Return (x, y) of the center of cell containing provided text 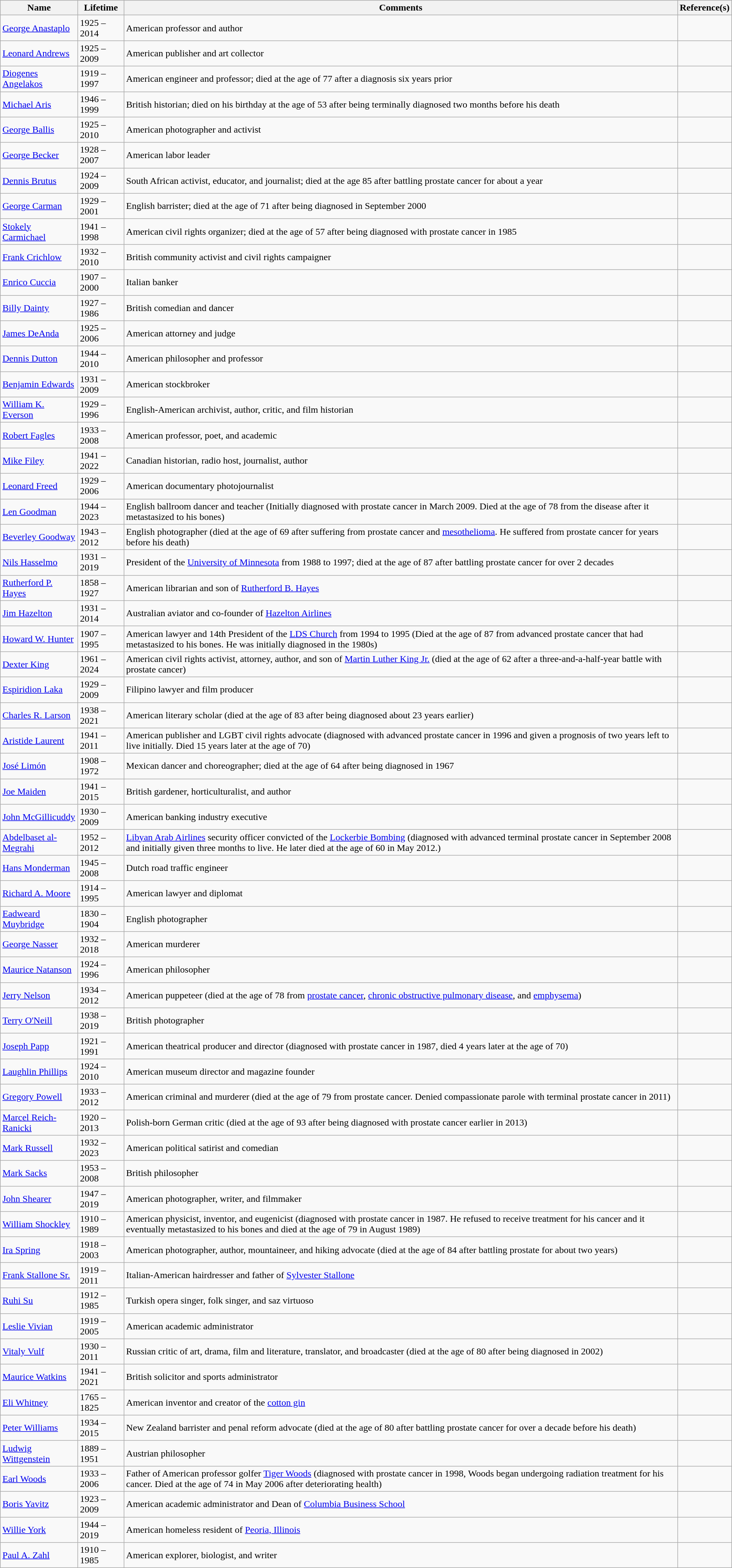
American theatrical producer and director (diagnosed with prostate cancer in 1987, died 4 years later at the age of 70) (401, 1046)
William Shockley (39, 1225)
George Ballis (39, 130)
Charles R. Larson (39, 715)
Diogenes Angelakos (39, 79)
1929 – 2001 (101, 206)
1944 – 2023 (101, 512)
Italian banker (401, 282)
Nils Hasselmo (39, 563)
1929 – 1996 (101, 410)
American explorer, biologist, and writer (401, 1555)
American homeless resident of Peoria, Illinois (401, 1530)
Mark Russell (39, 1148)
Leonard Freed (39, 486)
1933 – 2006 (101, 1479)
British historian; died on his birthday at the age of 53 after being terminally diagnosed two months before his death (401, 104)
Canadian historian, radio host, journalist, author (401, 461)
1946 – 1999 (101, 104)
American academic administrator and Dean of Columbia Business School (401, 1504)
1925 – 2006 (101, 333)
1912 – 1985 (101, 1300)
1932 – 2018 (101, 944)
1933 – 2012 (101, 1097)
American political satirist and comedian (401, 1148)
Marcel Reich-Ranicki (39, 1122)
Benjamin Edwards (39, 384)
Peter Williams (39, 1428)
1931 – 2019 (101, 563)
Italian-American hairdresser and father of Sylvester Stallone (401, 1275)
1961 – 2024 (101, 664)
English barrister; died at the age of 71 after being diagnosed in September 2000 (401, 206)
1914 – 1995 (101, 894)
Terry O'Neill (39, 1020)
Name (39, 8)
1910 – 1989 (101, 1225)
Lifetime (101, 8)
English photographer (401, 919)
George Anastaplo (39, 28)
1925 – 2009 (101, 53)
1927 – 1986 (101, 307)
George Nasser (39, 944)
1924 – 2009 (101, 181)
1919 – 2005 (101, 1326)
1921 – 1991 (101, 1046)
American photographer, author, mountaineer, and hiking advocate (died at the age of 84 after battling prostate for about two years) (401, 1250)
Beverley Goodway (39, 537)
Enrico Cuccia (39, 282)
American criminal and murderer (died at the age of 79 from prostate cancer. Denied compassionate parole with terminal prostate cancer in 2011) (401, 1097)
American murderer (401, 944)
British community activist and civil rights campaigner (401, 257)
American literary scholar (died at the age of 83 after being diagnosed about 23 years earlier) (401, 715)
Turkish opera singer, folk singer, and saz virtuoso (401, 1300)
Rutherford P. Hayes (39, 588)
Ira Spring (39, 1250)
1923 – 2009 (101, 1504)
1910 – 1985 (101, 1555)
Howard W. Hunter (39, 638)
1947 – 2019 (101, 1199)
Michael Aris (39, 104)
1934 – 2012 (101, 995)
American photographer and activist (401, 130)
1765 – 1825 (101, 1402)
1932 – 2023 (101, 1148)
Maurice Watkins (39, 1377)
American librarian and son of Rutherford B. Hayes (401, 588)
George Carman (39, 206)
1908 – 1972 (101, 766)
British photographer (401, 1020)
Paul A. Zahl (39, 1555)
American stockbroker (401, 384)
John Shearer (39, 1199)
1929 – 2009 (101, 689)
New Zealand barrister and penal reform advocate (died at the age of 80 after battling prostate cancer for over a decade before his death) (401, 1428)
Ruhi Su (39, 1300)
Frank Stallone Sr. (39, 1275)
Jerry Nelson (39, 995)
1941 – 2021 (101, 1377)
Dennis Dutton (39, 359)
1920 – 2013 (101, 1122)
American professor, poet, and academic (401, 435)
Comments (401, 8)
Dutch road traffic engineer (401, 868)
American documentary photojournalist (401, 486)
Jim Hazelton (39, 613)
South African activist, educator, and journalist; died at the age 85 after battling prostate cancer for about a year (401, 181)
1925 – 2014 (101, 28)
American civil rights organizer; died at the age of 57 after being diagnosed with prostate cancer in 1985 (401, 232)
English-American archivist, author, critic, and film historian (401, 410)
American academic administrator (401, 1326)
Willie York (39, 1530)
1941 – 2011 (101, 741)
American labor leader (401, 155)
1907 – 2000 (101, 282)
American publisher and art collector (401, 53)
1930 – 2011 (101, 1351)
Frank Crichlow (39, 257)
Abdelbaset al-Megrahi (39, 843)
Robert Fagles (39, 435)
1945 – 2008 (101, 868)
1944 – 2019 (101, 1530)
Espiridion Laka (39, 689)
Laughlin Phillips (39, 1071)
Boris Yavitz (39, 1504)
Austrian philosopher (401, 1453)
British gardener, horticulturalist, and author (401, 792)
American lawyer and diplomat (401, 894)
Gregory Powell (39, 1097)
1930 – 2009 (101, 817)
Russian critic of art, drama, film and literature, translator, and broadcaster (died at the age of 80 after being diagnosed in 2002) (401, 1351)
1889 – 1951 (101, 1453)
1928 – 2007 (101, 155)
Dexter King (39, 664)
William K. Everson (39, 410)
Joseph Papp (39, 1046)
1830 – 1904 (101, 919)
President of the University of Minnesota from 1988 to 1997; died at the age of 87 after battling prostate cancer for over 2 decades (401, 563)
Billy Dainty (39, 307)
1919 – 2011 (101, 1275)
Eli Whitney (39, 1402)
American philosopher and professor (401, 359)
American puppeteer (died at the age of 78 from prostate cancer, chronic obstructive pulmonary disease, and emphysema) (401, 995)
George Becker (39, 155)
1953 – 2008 (101, 1174)
American banking industry executive (401, 817)
1931 – 2014 (101, 613)
Hans Monderman (39, 868)
British solicitor and sports administrator (401, 1377)
Australian aviator and co-founder of Hazelton Airlines (401, 613)
Leslie Vivian (39, 1326)
1934 – 2015 (101, 1428)
British comedian and dancer (401, 307)
1907 – 1995 (101, 638)
Eadweard Muybridge (39, 919)
1938 – 2021 (101, 715)
1929 – 2006 (101, 486)
Mexican dancer and choreographer; died at the age of 64 after being diagnosed in 1967 (401, 766)
1941 – 2015 (101, 792)
Reference(s) (705, 8)
1924 – 2010 (101, 1071)
Richard A. Moore (39, 894)
1858 – 1927 (101, 588)
1932 – 2010 (101, 257)
American inventor and creator of the cotton gin (401, 1402)
1925 – 2010 (101, 130)
1941 – 1998 (101, 232)
José Limón (39, 766)
Stokely Carmichael (39, 232)
Mark Sacks (39, 1174)
British philosopher (401, 1174)
1943 – 2012 (101, 537)
Aristide Laurent (39, 741)
1919 – 1997 (101, 79)
Dennis Brutus (39, 181)
Filipino lawyer and film producer (401, 689)
1944 – 2010 (101, 359)
Ludwig Wittgenstein (39, 1453)
1924 – 1996 (101, 969)
Maurice Natanson (39, 969)
1938 – 2019 (101, 1020)
Leonard Andrews (39, 53)
American photographer, writer, and filmmaker (401, 1199)
American attorney and judge (401, 333)
1941 – 2022 (101, 461)
Vitaly Vulf (39, 1351)
Polish-born German critic (died at the age of 93 after being diagnosed with prostate cancer earlier in 2013) (401, 1122)
Earl Woods (39, 1479)
Joe Maiden (39, 792)
1931 – 2009 (101, 384)
American museum director and magazine founder (401, 1071)
1933 – 2008 (101, 435)
1918 – 2003 (101, 1250)
Len Goodman (39, 512)
American engineer and professor; died at the age of 77 after a diagnosis six years prior (401, 79)
American professor and author (401, 28)
John McGillicuddy (39, 817)
James DeAnda (39, 333)
1952 – 2012 (101, 843)
American philosopher (401, 969)
Mike Filey (39, 461)
